Search for the cell housing the specified text and yield its (X, Y) center coordinate. 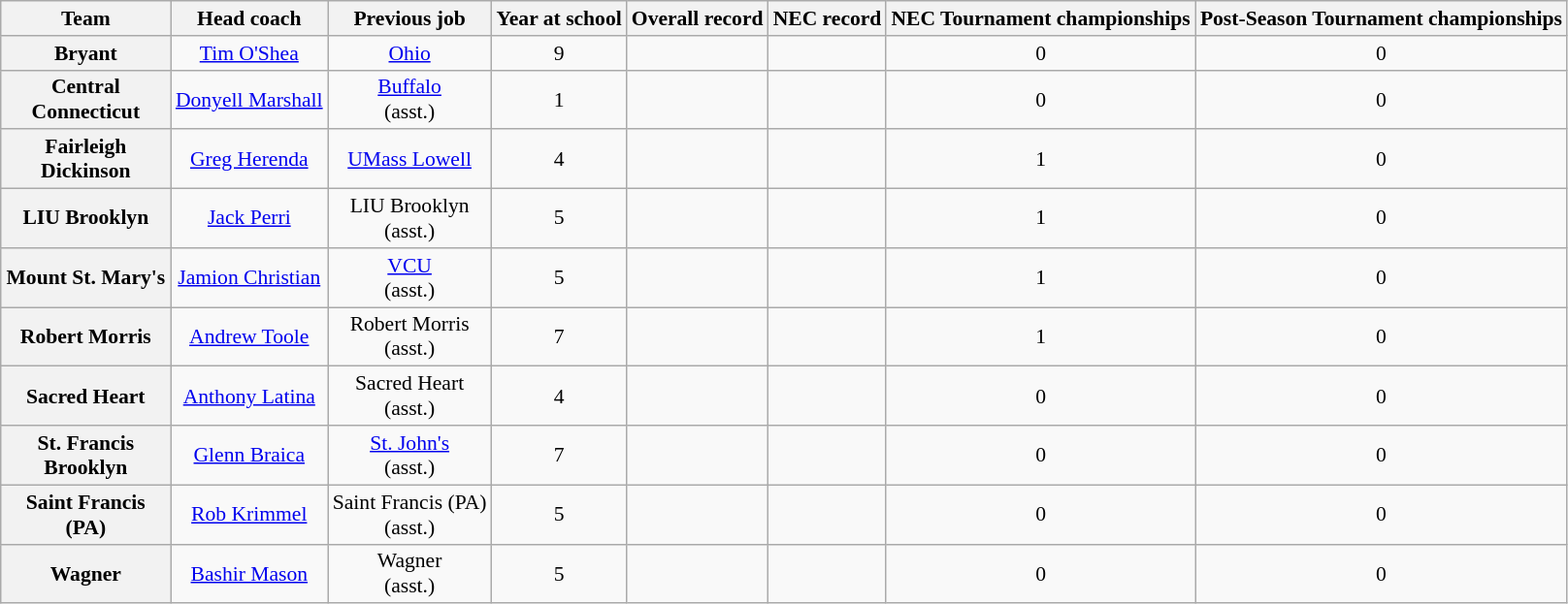
Bashir Mason (249, 574)
UMass Lowell (409, 159)
Donyell Marshall (249, 99)
Saint Francis (PA) (85, 514)
VCU(asst.) (409, 277)
Robert Morris (85, 337)
Sacred Heart (85, 396)
Post-Season Tournament championships (1382, 18)
NEC Tournament championships (1040, 18)
Fairleigh Dickinson (85, 159)
Jamion Christian (249, 277)
Wagner (85, 574)
Robert Morris(asst.) (409, 337)
Glenn Braica (249, 456)
Mount St. Mary's (85, 277)
Ohio (409, 53)
Head coach (249, 18)
Rob Krimmel (249, 514)
Previous job (409, 18)
LIU Brooklyn (85, 219)
St. John's(asst.) (409, 456)
LIU Brooklyn(asst.) (409, 219)
Overall record (698, 18)
Year at school (559, 18)
Saint Francis (PA)(asst.) (409, 514)
NEC record (828, 18)
Greg Herenda (249, 159)
Bryant (85, 53)
Tim O'Shea (249, 53)
9 (559, 53)
Andrew Toole (249, 337)
Anthony Latina (249, 396)
Central Connecticut (85, 99)
Wagner(asst.) (409, 574)
St. Francis Brooklyn (85, 456)
Buffalo(asst.) (409, 99)
Sacred Heart(asst.) (409, 396)
Team (85, 18)
Jack Perri (249, 219)
